Return (x, y) of the center of cell containing provided text 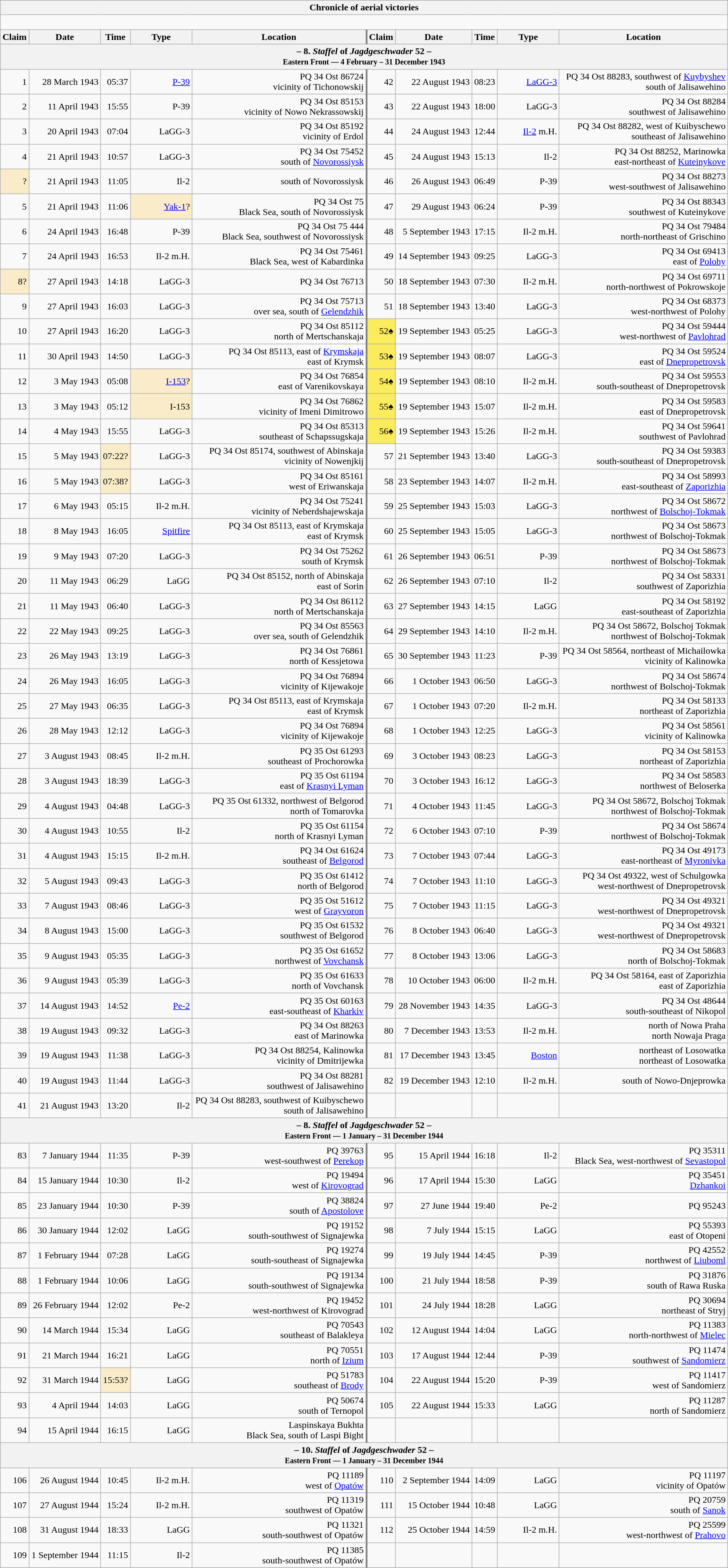
97 (381, 1205)
09:43 (115, 881)
33 (15, 906)
17:15 (485, 231)
I-153 (161, 406)
81 (381, 1056)
PQ 34 Ost 59383south-southeast of Dnepropetrovsk (644, 456)
14 September 1943 (434, 256)
91 (15, 1355)
109 (15, 1555)
22 May 1943 (65, 631)
10:55 (115, 831)
PQ 34 Ost 59524 east of Dnepropetrovsk (644, 356)
06:24 (485, 207)
40 (15, 1080)
12:10 (485, 1080)
23 September 1943 (434, 481)
PQ 11474 southwest of Sandomierz (644, 1355)
7 January 1944 (65, 1155)
10 (15, 332)
– 8. Staffel of Jagdgeschwader 52 –Eastern Front — 4 February – 31 December 1943 (364, 57)
94 (15, 1430)
11:06 (115, 207)
66 (381, 681)
08:10 (485, 382)
11:38 (115, 1056)
14:45 (485, 1255)
57 (381, 456)
19 December 1943 (434, 1080)
PQ 51783 southeast of Brody (279, 1380)
PQ 34 Ost 76854east of Varenikovskaya (279, 382)
98 (381, 1231)
PQ 34 Ost 88284 southwest of Jalisawehino (644, 107)
86 (15, 1231)
14:59 (485, 1530)
07:30 (485, 281)
05:15 (115, 506)
15:07 (485, 406)
96 (381, 1181)
39 (15, 1056)
14:52 (115, 1006)
7 August 1943 (65, 906)
64 (381, 631)
5 (15, 207)
PQ 34 Ost 75Black Sea, south of Novorossiysk (279, 207)
05:25 (485, 332)
52♠ (381, 332)
42 (381, 81)
112 (381, 1530)
05:37 (115, 81)
PQ 34 Ost 58683 north of Bolschoj-Tokmak (644, 956)
16:18 (485, 1155)
13:19 (115, 656)
50 (381, 281)
13:06 (485, 956)
PQ 34 Ost 58164, east of Zaporizhia east of Zaporizhia (644, 980)
63 (381, 606)
4 May 1943 (65, 431)
89 (15, 1305)
16:15 (115, 1430)
PQ 34 Ost 88283, southwest of Kuybyshev south of Jalisawehino (644, 81)
PQ 34 Ost 59553 south-southeast of Dnepropetrovsk (644, 382)
06:49 (485, 181)
05:12 (115, 406)
11:35 (115, 1155)
1 (15, 81)
PQ 35311Black Sea, west-northwest of Sevastopol (644, 1155)
? (15, 181)
104 (381, 1380)
PQ 34 Ost 59641 southwest of Pavlohrad (644, 431)
PQ 34 Ost 86724vicinity of Tichonowskij (279, 81)
05:08 (115, 382)
PQ 34 Ost 58153northeast of Zaporizhia (644, 756)
14 March 1944 (65, 1330)
70 (381, 781)
105 (381, 1405)
PQ 34 Ost 85152, north of Abinskajaeast of Sorin (279, 581)
30 January 1944 (65, 1231)
northeast of Losowatkanortheast of Losowatka (644, 1056)
4 April 1944 (65, 1405)
58 (381, 481)
29 (15, 806)
PQ 70551 north of Izium (279, 1355)
17 December 1943 (434, 1056)
04:48 (115, 806)
11:10 (485, 881)
PQ 19152 south-southwest of Signajewka (279, 1231)
14:15 (485, 606)
15:34 (115, 1330)
PQ 34 Ost 86112north of Mertschanskaja (279, 606)
PQ 35 Ost 61194 east of Krasnyi Lyman (279, 781)
95 (381, 1155)
Laspinskaya BukhtaBlack Sea, south of Laspi Bight (279, 1430)
11:44 (115, 1080)
south of Nowo-Dnjeprowka (644, 1080)
PQ 34 Ost 69711 north-northwest of Pokrowskoje (644, 281)
PQ 34 Ost 61624 southeast of Belgorod (279, 856)
PQ 34 Ost 88263 east of Marinowka (279, 1030)
PQ 34 Ost 58133 northeast of Zaporizhia (644, 706)
14:35 (485, 1006)
PQ 34 Ost 75241vicinity of Neberdshajewskaja (279, 506)
PQ 34 Ost 85153vicinity of Nowo Nekrassowskij (279, 107)
100 (381, 1281)
08:07 (485, 356)
PQ 11417 west of Sandomierz (644, 1380)
15:13 (485, 157)
9 (15, 306)
73 (381, 856)
PQ 34 Ost 88273 west-southwest of Jalisawehino (644, 181)
29 September 1943 (434, 631)
PQ 19494 west of Kirovograd (279, 1181)
PQ 34 Ost 48644 south-southeast of Nikopol (644, 1006)
30 April 1943 (65, 356)
10:45 (115, 1480)
PQ 31876 south of Rawa Ruska (644, 1281)
11 April 1943 (65, 107)
15:53? (115, 1380)
72 (381, 831)
15:24 (115, 1505)
– 10. Staffel of Jagdgeschwader 52 –Eastern Front — 1 January – 31 December 1944 (364, 1455)
36 (15, 980)
PQ 34 Ost 59583 east of Dnepropetrovsk (644, 406)
31 (15, 856)
5 August 1943 (65, 881)
13:20 (115, 1105)
14:07 (485, 481)
23 January 1944 (65, 1205)
14:10 (485, 631)
PQ 34 Ost 59444 west-northwest of Pavlohrad (644, 332)
PQ 34 Ost 76862vicinity of Imeni Dimitrowo (279, 406)
29 August 1943 (434, 207)
PQ 34 Ost 85313southeast of Schapssugskaja (279, 431)
05:39 (115, 980)
PQ 34 Ost 75 444Black Sea, southwest of Novorossiysk (279, 231)
26 August 1943 (434, 181)
PQ 34 Ost 75452 south of Novorossiysk (279, 157)
13 (15, 406)
7 December 1943 (434, 1030)
30 (15, 831)
PQ 25599 west-northwest of Prahovo (644, 1530)
90 (15, 1330)
34 (15, 930)
101 (381, 1305)
PQ 34 Ost 58564, northeast of Michailowkavicinity of Kalinowka (644, 656)
15:03 (485, 506)
16:12 (485, 781)
15:33 (485, 1405)
15:30 (485, 1181)
110 (381, 1480)
53♠ (381, 356)
106 (15, 1480)
82 (381, 1080)
8 August 1943 (65, 930)
PQ 30694 northeast of Stryj (644, 1305)
16 (15, 481)
PQ 35 Ost 61154 north of Krasnyi Lyman (279, 831)
18:00 (485, 107)
PQ 35 Ost 51612 west of Grayvoron (279, 906)
6 May 1943 (65, 506)
PQ 34 Ost 76713 (279, 281)
27 June 1944 (434, 1205)
14:09 (485, 1480)
28 November 1943 (434, 1006)
45 (381, 157)
PQ 34 Ost 88282, west of Kuibyschewo southeast of Jalisawehino (644, 131)
20 April 1943 (65, 131)
59 (381, 506)
15:00 (115, 930)
47 (381, 207)
49 (381, 256)
PQ 11287 north of Sandomierz (644, 1405)
14:04 (485, 1330)
PQ 34 Ost 79484 north-northeast of Grischino (644, 231)
55♠ (381, 406)
74 (381, 881)
12 (15, 382)
4 (15, 157)
Yak-1? (161, 207)
08:46 (115, 906)
PQ 35 Ost 61332, northwest of Belgorod north of Tomarovka (279, 806)
PQ 34 Ost 85174, southwest of Abinskajavicinity of Nowenjkij (279, 456)
07:22? (115, 456)
43 (381, 107)
09:32 (115, 1030)
15:20 (485, 1380)
PQ 35 Ost 61652 northwest of Vovchansk (279, 956)
80 (381, 1030)
14:50 (115, 356)
16:48 (115, 231)
07:28 (115, 1255)
PQ 38824 south of Apostolove (279, 1205)
17 (15, 506)
65 (381, 656)
25 (15, 706)
92 (15, 1380)
18:58 (485, 1281)
PQ 34 Ost 58561vicinity of Kalinowka (644, 731)
68 (381, 731)
31 March 1944 (65, 1380)
37 (15, 1006)
44 (381, 131)
PQ 34 Ost 85112north of Mertschanskaja (279, 332)
PQ 35 Ost 60163 east-southeast of Kharkiv (279, 1006)
06:51 (485, 556)
17 August 1944 (434, 1355)
71 (381, 806)
16:53 (115, 256)
26 February 1944 (65, 1305)
PQ 42552 northwest of Liuboml (644, 1255)
22 (15, 631)
32 (15, 881)
93 (15, 1405)
7 July 1944 (434, 1231)
15 (15, 456)
26 August 1944 (65, 1480)
PQ 20759 south of Sanok (644, 1505)
79 (381, 1006)
05:35 (115, 956)
PQ 34 Ost 85192vicinity of Erdol (279, 131)
PQ 34 Ost 75461Black Sea, west of Kabardinka (279, 256)
PQ 35 Ost 61293 southeast of Prochorowka (279, 756)
PQ 11383 north-northwest of Mielec (644, 1330)
27 May 1943 (65, 706)
PQ 34 Ost 76861north of Kessjetowa (279, 656)
Spitfire (161, 531)
3 (15, 131)
85 (15, 1205)
4 October 1943 (434, 806)
19 (15, 556)
69 (381, 756)
14:03 (115, 1405)
10:57 (115, 157)
28 May 1943 (65, 731)
62 (381, 581)
111 (381, 1505)
83 (15, 1155)
27 August 1944 (65, 1505)
12:12 (115, 731)
10:48 (485, 1505)
13:45 (485, 1056)
19:40 (485, 1205)
Chronicle of aerial victories (364, 8)
PQ 34 Ost 85161west of Eriwanskaja (279, 481)
60 (381, 531)
54♠ (381, 382)
18:28 (485, 1305)
south of Novorossiysk (279, 181)
PQ 39763 west-southwest of Perekop (279, 1155)
PQ 19134 south-southwest of Signajewka (279, 1281)
99 (381, 1255)
PQ 34 Ost 58331 southwest of Zaporizhia (644, 581)
06:50 (485, 681)
21 August 1943 (65, 1105)
2 (15, 107)
7 (15, 256)
28 (15, 781)
PQ 34 Ost 58583 northwest of Beloserka (644, 781)
PQ 35451Dzhankoi (644, 1181)
12:25 (485, 731)
28 March 1943 (65, 81)
12 August 1944 (434, 1330)
PQ 11319 southwest of Opatów (279, 1505)
8? (15, 281)
PQ 95243 (644, 1205)
17 April 1944 (434, 1181)
6 October 1943 (434, 831)
08:45 (115, 756)
PQ 11385 south-southwest of Opatów (279, 1555)
2 September 1944 (434, 1480)
20 (15, 581)
PQ 34 Ost 88343 southwest of Kuteinykove (644, 207)
48 (381, 231)
51 (381, 306)
1 September 1944 (65, 1555)
10 October 1943 (434, 980)
11:23 (485, 656)
14:18 (115, 281)
PQ 35 Ost 61532 southwest of Belgorod (279, 930)
24 July 1944 (434, 1305)
PQ 34 Ost 88281 southwest of Jalisawehino (279, 1080)
21 (15, 606)
35 (15, 956)
PQ 34 Ost 58192 east-southeast of Zaporizhia (644, 606)
18 (15, 531)
PQ 34 Ost 85563over sea, south of Gelendzhik (279, 631)
PQ 19452 west-northwest of Kirovograd (279, 1305)
16:21 (115, 1355)
23 (15, 656)
PQ 11197vicinity of Opatów (644, 1480)
102 (381, 1330)
9 May 1943 (65, 556)
27 September 1943 (434, 606)
06:29 (115, 581)
14 August 1943 (65, 1006)
PQ 34 Ost 49173 east-northeast of Myronivka (644, 856)
103 (381, 1355)
16:20 (115, 332)
21 March 1944 (65, 1355)
27 (15, 756)
41 (15, 1105)
19 July 1944 (434, 1255)
PQ 50674 south of Ternopol (279, 1405)
11:05 (115, 181)
PQ 11189 west of Opatów (279, 1480)
61 (381, 556)
PQ 34 Ost 69413 east of Polohy (644, 256)
5 September 1943 (434, 231)
13:53 (485, 1030)
PQ 35 Ost 61412 north of Belgorod (279, 881)
PQ 34 Ost 75713over sea, south of Gelendzhik (279, 306)
07:04 (115, 131)
30 September 1943 (434, 656)
PQ 34 Ost 58993 east-southeast of Zaporizhia (644, 481)
07:38? (115, 481)
Boston (528, 1056)
6 (15, 231)
107 (15, 1505)
PQ 34 Ost 75262south of Krymsk (279, 556)
06:35 (115, 706)
10:06 (115, 1281)
76 (381, 930)
PQ 34 Ost 68373 west-northwest of Polohy (644, 306)
84 (15, 1181)
67 (381, 706)
56♠ (381, 431)
PQ 55393 east of Otopeni (644, 1231)
north of Nowa Prahanorth Nowaja Praga (644, 1030)
18:33 (115, 1530)
88 (15, 1281)
PQ 35 Ost 61633 north of Vovchansk (279, 980)
07:44 (485, 856)
25 October 1944 (434, 1530)
75 (381, 906)
24 (15, 681)
PQ 11321 south-southwest of Opatów (279, 1530)
26 (15, 731)
18:39 (115, 781)
15 January 1944 (65, 1181)
14 (15, 431)
PQ 34 Ost 88252, Marinowka east-northeast of Kuteinykove (644, 157)
21 July 1944 (434, 1281)
8 May 1943 (65, 531)
11:45 (485, 806)
– 8. Staffel of Jagdgeschwader 52 –Eastern Front — 1 January – 31 December 1944 (364, 1131)
108 (15, 1530)
PQ 34 Ost 88283, southwest of Kuibyschewo south of Jalisawehino (279, 1105)
11 (15, 356)
PQ 34 Ost 88254, Kalinowkavicinity of Dmitrijewka (279, 1056)
46 (381, 181)
PQ 70543 southeast of Balakleya (279, 1330)
15:26 (485, 431)
PQ 19274 south-southeast of Signajewka (279, 1255)
16:03 (115, 306)
38 (15, 1030)
15 October 1944 (434, 1505)
PQ 34 Ost 49322, west of Schulgowka west-northwest of Dnepropetrovsk (644, 881)
78 (381, 980)
15:05 (485, 531)
77 (381, 956)
I-153? (161, 382)
21 September 1943 (434, 456)
87 (15, 1255)
PQ 34 Ost 58672 northwest of Bolschoj-Tokmak (644, 506)
31 August 1944 (65, 1530)
06:00 (485, 980)
